Provide the [X, Y] coordinate of the cell's center where the given text is located.  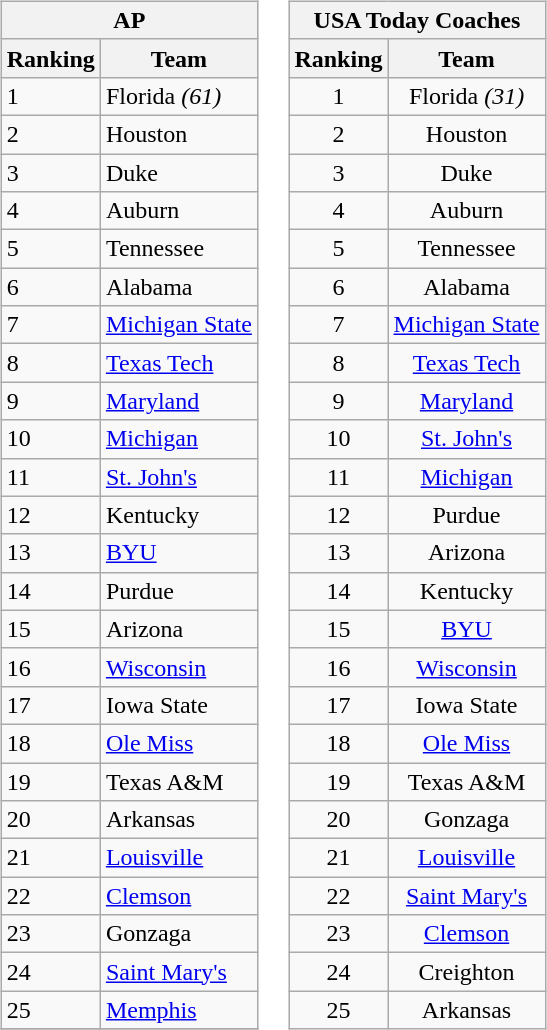
Memphis [178, 1010]
USA Today Coaches [417, 20]
Florida (31) [466, 96]
AP [129, 20]
Florida (61) [178, 96]
Creighton [466, 972]
